Find where the given text appears and provide that cell's center as (x, y) coordinate. 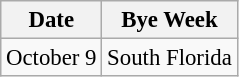
Date (52, 20)
October 9 (52, 58)
South Florida (170, 58)
Bye Week (170, 20)
